Determine the (x, y) coordinate at the center of the cell enclosing the given text.  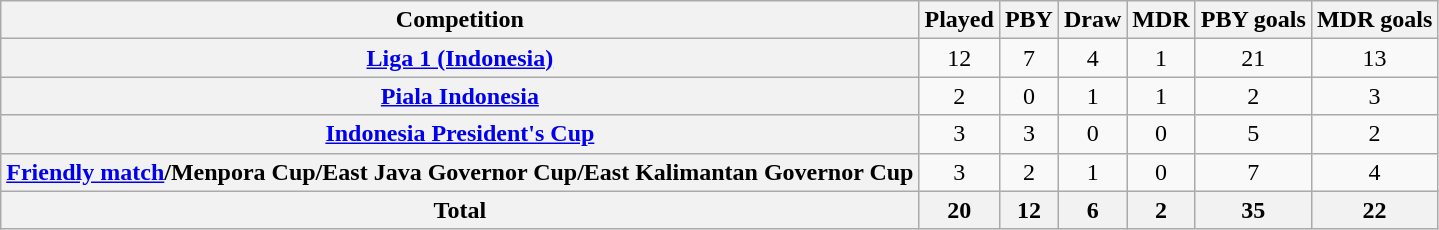
Played (959, 20)
Competition (460, 20)
Indonesia President's Cup (460, 134)
Draw (1092, 20)
13 (1374, 58)
Liga 1 (Indonesia) (460, 58)
20 (959, 210)
22 (1374, 210)
PBY goals (1253, 20)
MDR (1161, 20)
5 (1253, 134)
Piala Indonesia (460, 96)
21 (1253, 58)
35 (1253, 210)
MDR goals (1374, 20)
Total (460, 210)
Friendly match/Menpora Cup/East Java Governor Cup/East Kalimantan Governor Cup (460, 172)
6 (1092, 210)
PBY (1028, 20)
